Provide the [X, Y] coordinate of the cell's center where the given text is located.  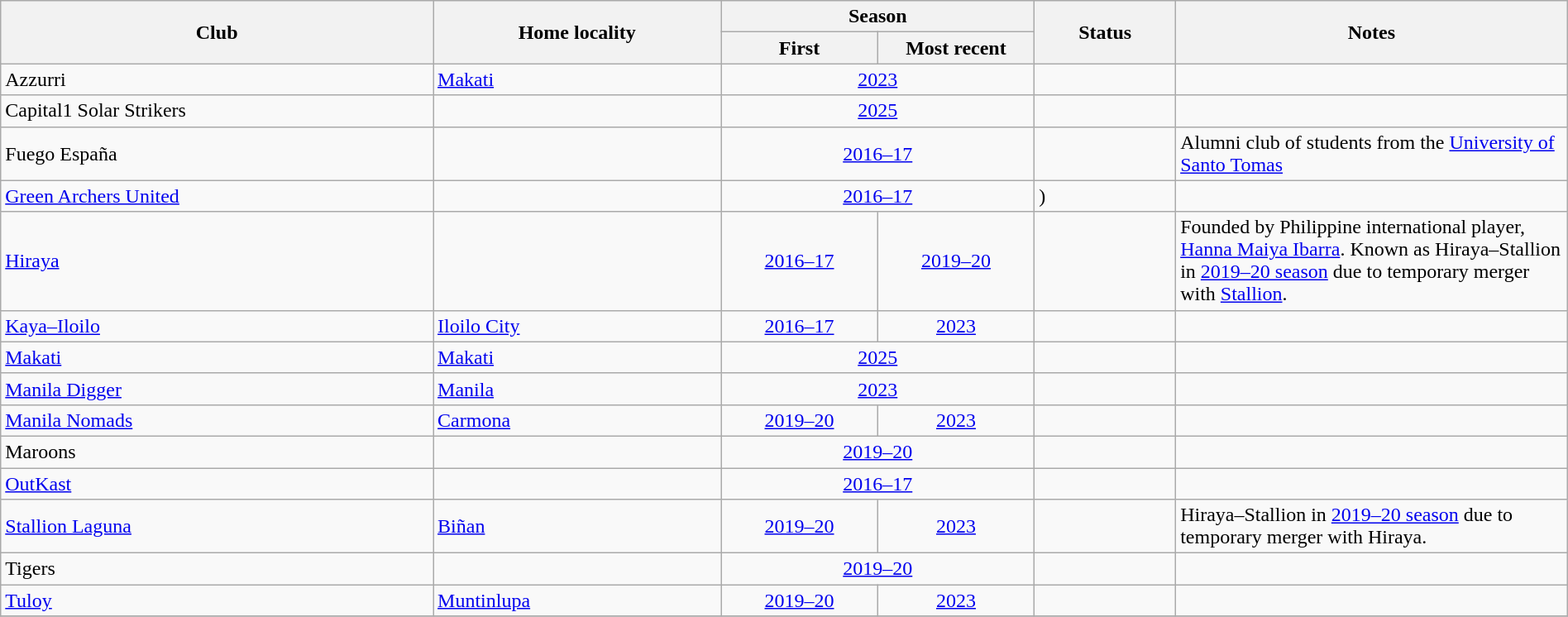
Season [878, 17]
Muntinlupa [577, 600]
Green Archers United [217, 196]
Manila Digger [217, 389]
Manila Nomads [217, 420]
Capital1 Solar Strikers [217, 111]
Manila [577, 389]
First [799, 48]
Founded by Philippine international player, Hanna Maiya Ibarra. Known as Hiraya–Stallion in 2019–20 season due to temporary merger with Stallion. [1372, 261]
Maroons [217, 452]
Biñan [577, 526]
OutKast [217, 484]
Status [1105, 32]
Tigers [217, 569]
Hiraya [217, 261]
) [1105, 196]
Fuego España [217, 154]
Home locality [577, 32]
Azzurri [217, 79]
Stallion Laguna [217, 526]
Iloilo City [577, 326]
Notes [1372, 32]
Hiraya–Stallion in 2019–20 season due to temporary merger with Hiraya. [1372, 526]
Carmona [577, 420]
Club [217, 32]
Most recent [956, 48]
Kaya–Iloilo [217, 326]
Tuloy [217, 600]
Alumni club of students from the University of Santo Tomas [1372, 154]
